Return the [X, Y] coordinate for the center point of the cell that contains the specified text.  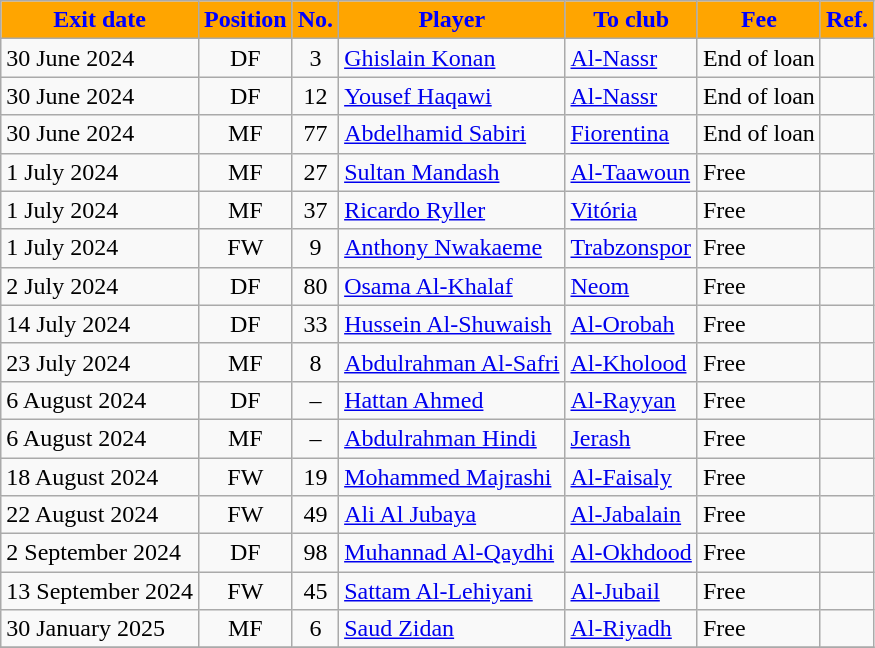
13 September 2024 [100, 591]
Al-Okhdood [631, 553]
Al-Kholood [631, 362]
Anthony Nwakaeme [452, 248]
Saud Zidan [452, 629]
2 September 2024 [100, 553]
2 July 2024 [100, 286]
Ricardo Ryller [452, 210]
To club [631, 20]
Hussein Al-Shuwaish [452, 324]
3 [315, 58]
6 [315, 629]
Osama Al-Khalaf [452, 286]
Sultan Mandash [452, 172]
Neom [631, 286]
Al-Faisaly [631, 477]
Abdulrahman Hindi [452, 438]
45 [315, 591]
Jerash [631, 438]
Ghislain Konan [452, 58]
37 [315, 210]
Mohammed Majrashi [452, 477]
Al-Jabalain [631, 515]
18 August 2024 [100, 477]
Trabzonspor [631, 248]
Ali Al Jubaya [452, 515]
Hattan Ahmed [452, 400]
Yousef Haqawi [452, 96]
9 [315, 248]
Abdelhamid Sabiri [452, 134]
27 [315, 172]
Al-Jubail [631, 591]
22 August 2024 [100, 515]
Vitória [631, 210]
77 [315, 134]
23 July 2024 [100, 362]
Sattam Al-Lehiyani [452, 591]
Al-Taawoun [631, 172]
Ref. [846, 20]
19 [315, 477]
Muhannad Al-Qaydhi [452, 553]
14 July 2024 [100, 324]
Fee [758, 20]
80 [315, 286]
Fiorentina [631, 134]
Al-Riyadh [631, 629]
Player [452, 20]
12 [315, 96]
No. [315, 20]
30 January 2025 [100, 629]
49 [315, 515]
Al-Rayyan [631, 400]
33 [315, 324]
Abdulrahman Al-Safri [452, 362]
Exit date [100, 20]
98 [315, 553]
8 [315, 362]
Position [245, 20]
Al-Orobah [631, 324]
